Search for the cell housing the specified text and yield its [x, y] center coordinate. 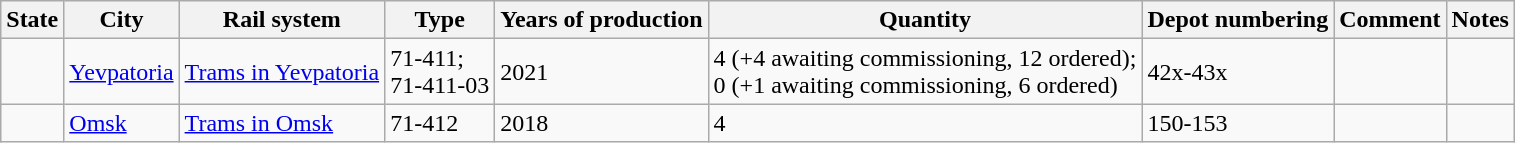
2021 [602, 72]
4 (+4 awaiting commissioning, 12 ordered);0 (+1 awaiting commissioning, 6 ordered) [925, 72]
4 [925, 123]
Rail system [282, 20]
71-412 [440, 123]
Type [440, 20]
71-411;71-411-03 [440, 72]
City [122, 20]
42х-43x [1238, 72]
Years of production [602, 20]
Quantity [925, 20]
Depot numbering [1238, 20]
2018 [602, 123]
Yevpatoria [122, 72]
Trams in Omsk [282, 123]
Comment [1390, 20]
State [32, 20]
Notes [1480, 20]
Trams in Yevpatoria [282, 72]
150-153 [1238, 123]
Omsk [122, 123]
